Return the [X, Y] coordinate for the center point of the cell that contains the specified text.  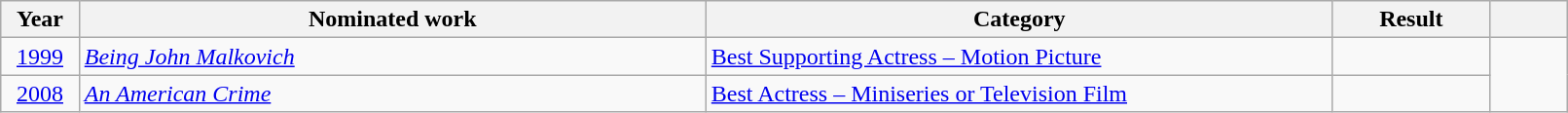
Best Actress – Miniseries or Television Film [1019, 94]
Being John Malkovich [392, 56]
Nominated work [392, 19]
Year [40, 19]
Best Supporting Actress – Motion Picture [1019, 56]
An American Crime [392, 94]
Result [1411, 19]
1999 [40, 56]
Category [1019, 19]
2008 [40, 94]
